Return [X, Y] of the center of cell containing provided text 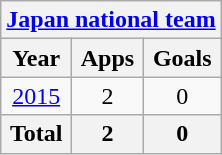
Goals [182, 58]
Year [36, 58]
2015 [36, 96]
Total [36, 134]
Apps [108, 58]
Japan national team [111, 20]
